Capture the cell that displays the provided text and extract its [X, Y] central coordinate. 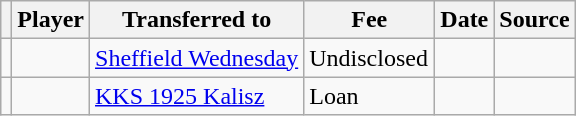
KKS 1925 Kalisz [197, 96]
Transferred to [197, 20]
Loan [370, 96]
Date [464, 20]
Sheffield Wednesday [197, 58]
Fee [370, 20]
Undisclosed [370, 58]
Player [51, 20]
Source [534, 20]
